Search for the cell housing the specified text and yield its (X, Y) center coordinate. 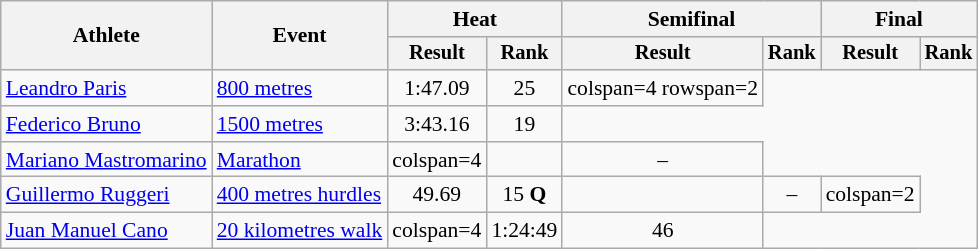
Event (300, 36)
Federico Bruno (106, 124)
15 Q (524, 195)
Athlete (106, 36)
800 metres (300, 88)
Juan Manuel Cano (106, 231)
1:47.09 (436, 88)
19 (524, 124)
46 (662, 231)
20 kilometres walk (300, 231)
Marathon (300, 160)
25 (524, 88)
Semifinal (691, 19)
1500 metres (300, 124)
1:24:49 (524, 231)
Guillermo Ruggeri (106, 195)
colspan=2 (870, 195)
400 metres hurdles (300, 195)
Final (900, 19)
49.69 (436, 195)
3:43.16 (436, 124)
Leandro Paris (106, 88)
Mariano Mastromarino (106, 160)
colspan=4 rowspan=2 (662, 88)
Heat (474, 19)
